For the text-containing cell, return its midpoint in [x, y] coordinate format. 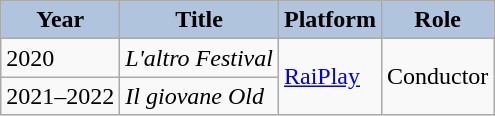
L'altro Festival [200, 58]
Il giovane Old [200, 96]
2021–2022 [60, 96]
2020 [60, 58]
Title [200, 20]
Role [437, 20]
RaiPlay [330, 77]
Year [60, 20]
Conductor [437, 77]
Platform [330, 20]
